Return (x, y) of the center of cell containing provided text 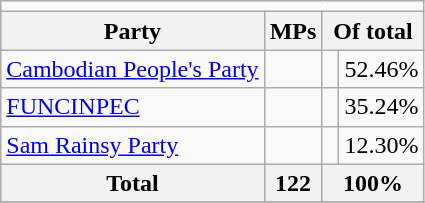
Party (132, 31)
52.46% (382, 69)
FUNCINPEC (132, 107)
35.24% (382, 107)
Of total (373, 31)
100% (373, 183)
Sam Rainsy Party (132, 145)
MPs (293, 31)
Total (132, 183)
122 (293, 183)
12.30% (382, 145)
Cambodian People's Party (132, 69)
